Determine the (x, y) coordinate at the center of the cell enclosing the given text.  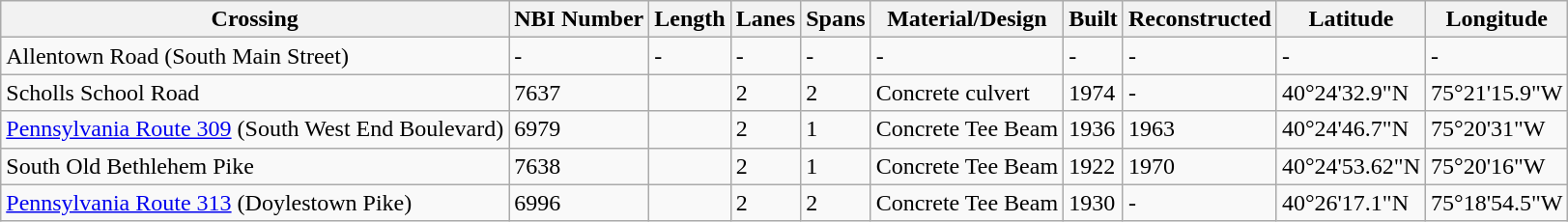
Longitude (1497, 19)
NBI Number (580, 19)
Concrete culvert (967, 93)
1963 (1200, 129)
40°24'53.62"N (1351, 166)
Reconstructed (1200, 19)
6979 (580, 129)
75°20'16"W (1497, 166)
40°24'32.9"N (1351, 93)
Crossing (255, 19)
Built (1094, 19)
75°18'54.5"W (1497, 203)
Latitude (1351, 19)
40°24'46.7"N (1351, 129)
7637 (580, 93)
Scholls School Road (255, 93)
South Old Bethlehem Pike (255, 166)
75°20'31"W (1497, 129)
Allentown Road (South Main Street) (255, 56)
1970 (1200, 166)
Spans (836, 19)
6996 (580, 203)
7638 (580, 166)
75°21'15.9"W (1497, 93)
1930 (1094, 203)
1974 (1094, 93)
Pennsylvania Route 313 (Doylestown Pike) (255, 203)
Lanes (765, 19)
40°26'17.1"N (1351, 203)
Material/Design (967, 19)
1936 (1094, 129)
Pennsylvania Route 309 (South West End Boulevard) (255, 129)
1922 (1094, 166)
Length (690, 19)
